Pinpoint the cell where the given text exists, returning its [x, y] midpoint coordinate. 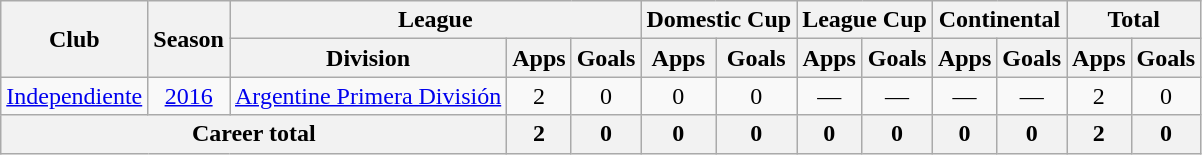
Club [74, 39]
Career total [254, 134]
Continental [999, 20]
Total [1134, 20]
Domestic Cup [719, 20]
Independiente [74, 96]
2016 [189, 96]
League Cup [865, 20]
Argentine Primera División [368, 96]
Division [368, 58]
League [436, 20]
Season [189, 39]
